Identify which cell holds the provided text, then report its (x, y) central coordinate. 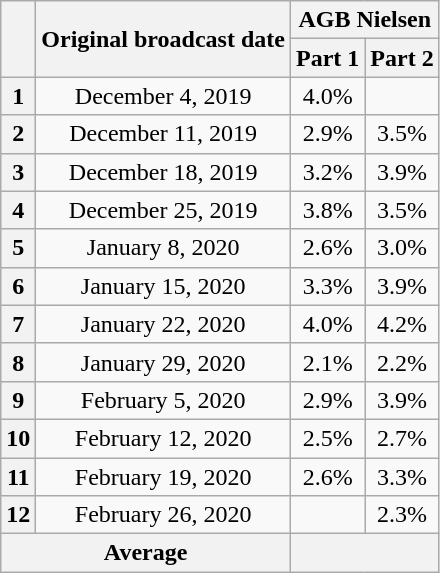
2 (18, 134)
December 11, 2019 (164, 134)
February 5, 2020 (164, 400)
3.2% (327, 172)
February 26, 2020 (164, 515)
AGB Nielsen (364, 20)
3.0% (402, 248)
February 12, 2020 (164, 438)
6 (18, 286)
4.2% (402, 324)
3.8% (327, 210)
February 19, 2020 (164, 477)
December 4, 2019 (164, 96)
Average (146, 553)
January 15, 2020 (164, 286)
December 25, 2019 (164, 210)
4 (18, 210)
2.2% (402, 362)
7 (18, 324)
January 22, 2020 (164, 324)
9 (18, 400)
1 (18, 96)
December 18, 2019 (164, 172)
10 (18, 438)
3 (18, 172)
12 (18, 515)
5 (18, 248)
2.7% (402, 438)
Part 2 (402, 58)
2.3% (402, 515)
2.5% (327, 438)
8 (18, 362)
Part 1 (327, 58)
2.1% (327, 362)
January 8, 2020 (164, 248)
January 29, 2020 (164, 362)
Original broadcast date (164, 39)
11 (18, 477)
